From the cell containing the given text, extract its center point as (X, Y) coordinate. 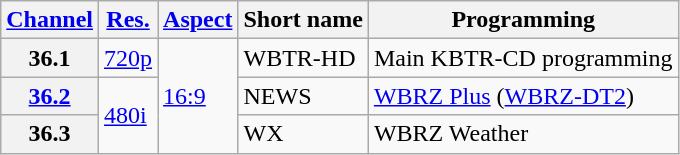
WBTR-HD (303, 58)
WX (303, 134)
Channel (50, 20)
Programming (523, 20)
720p (128, 58)
16:9 (198, 96)
36.3 (50, 134)
WBRZ Plus (WBRZ-DT2) (523, 96)
Res. (128, 20)
NEWS (303, 96)
Short name (303, 20)
36.2 (50, 96)
WBRZ Weather (523, 134)
36.1 (50, 58)
Main KBTR-CD programming (523, 58)
480i (128, 115)
Aspect (198, 20)
